Extract the [x, y] coordinate from the center of the cell holding the provided text.  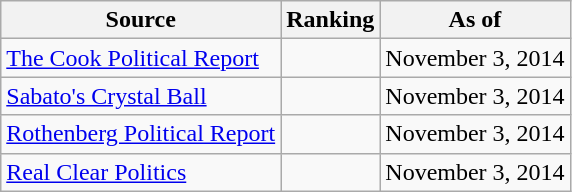
Ranking [330, 20]
The Cook Political Report [141, 58]
As of [475, 20]
Source [141, 20]
Rothenberg Political Report [141, 134]
Sabato's Crystal Ball [141, 96]
Real Clear Politics [141, 172]
